Provide the [x, y] coordinate of the cell's center where the given text is located.  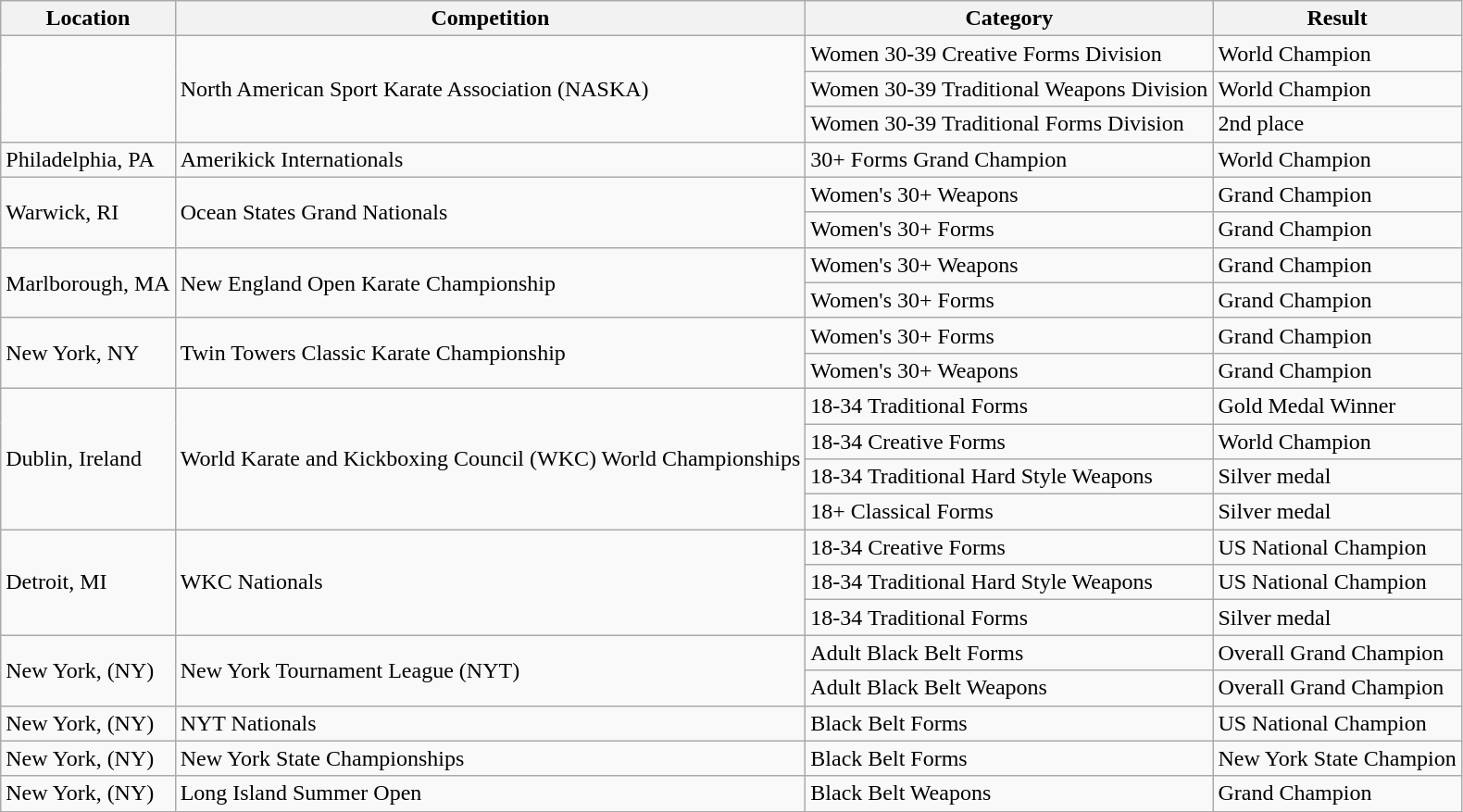
North American Sport Karate Association (NASKA) [491, 89]
NYT Nationals [491, 723]
Adult Black Belt Forms [1009, 653]
New York Tournament League (NYT) [491, 670]
Women 30-39 Traditional Weapons Division [1009, 89]
Women 30-39 Creative Forms Division [1009, 54]
Marlborough, MA [88, 282]
Twin Towers Classic Karate Championship [491, 353]
New York State Champion [1337, 758]
Women 30-39 Traditional Forms Division [1009, 124]
2nd place [1337, 124]
New England Open Karate Championship [491, 282]
New York State Championships [491, 758]
Adult Black Belt Weapons [1009, 688]
18+ Classical Forms [1009, 512]
Black Belt Weapons [1009, 793]
New York, NY [88, 353]
Location [88, 19]
30+ Forms Grand Champion [1009, 159]
Amerikick Internationals [491, 159]
WKC Nationals [491, 582]
Long Island Summer Open [491, 793]
Gold Medal Winner [1337, 406]
Competition [491, 19]
Ocean States Grand Nationals [491, 212]
Category [1009, 19]
Result [1337, 19]
Warwick, RI [88, 212]
Dublin, Ireland [88, 458]
Detroit, MI [88, 582]
World Karate and Kickboxing Council (WKC) World Championships [491, 458]
Philadelphia, PA [88, 159]
